Detect which cell encompasses the target text, then output its (x, y) center coordinate. 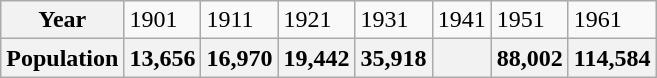
35,918 (394, 58)
1911 (240, 20)
1901 (162, 20)
Population (62, 58)
13,656 (162, 58)
1931 (394, 20)
114,584 (612, 58)
16,970 (240, 58)
1921 (316, 20)
19,442 (316, 58)
88,002 (530, 58)
1951 (530, 20)
1941 (462, 20)
Year (62, 20)
1961 (612, 20)
